Pinpoint the cell where the given text exists, returning its (x, y) midpoint coordinate. 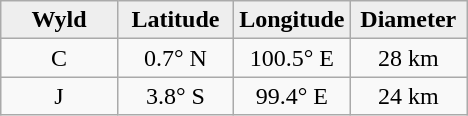
0.7° N (175, 58)
3.8° S (175, 96)
100.5° E (292, 58)
J (59, 96)
28 km (408, 58)
Wyld (59, 20)
Latitude (175, 20)
24 km (408, 96)
Longitude (292, 20)
C (59, 58)
Diameter (408, 20)
99.4° E (292, 96)
